Scan for the cell matching the given text and deliver its [X, Y] coordinate at center. 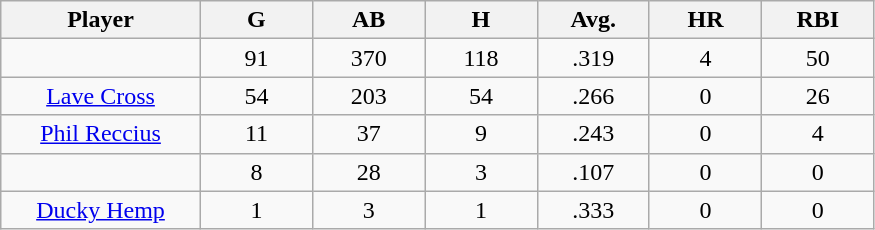
AB [369, 20]
.319 [593, 58]
G [256, 20]
.266 [593, 96]
.243 [593, 134]
11 [256, 134]
HR [705, 20]
203 [369, 96]
H [481, 20]
8 [256, 172]
91 [256, 58]
9 [481, 134]
.107 [593, 172]
Player [101, 20]
RBI [818, 20]
28 [369, 172]
50 [818, 58]
26 [818, 96]
Ducky Hemp [101, 210]
Phil Reccius [101, 134]
Lave Cross [101, 96]
.333 [593, 210]
37 [369, 134]
370 [369, 58]
Avg. [593, 20]
118 [481, 58]
